Identify which cell holds the provided text, then report its (x, y) central coordinate. 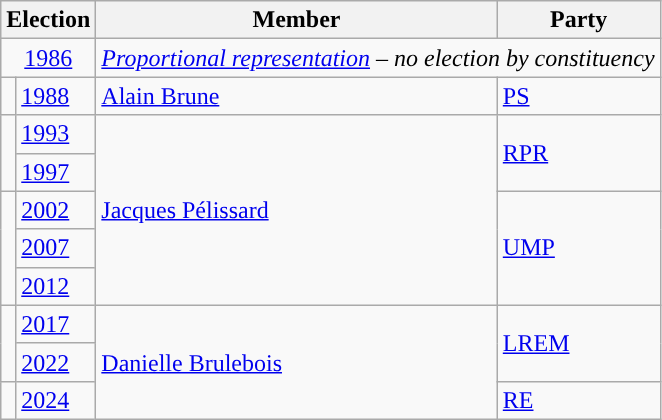
2017 (56, 324)
Danielle Brulebois (296, 362)
1997 (56, 172)
2012 (56, 286)
1993 (56, 134)
Member (296, 20)
UMP (578, 248)
RE (578, 400)
2022 (56, 362)
Election (48, 20)
2024 (56, 400)
Alain Brune (296, 96)
2007 (56, 248)
1988 (56, 96)
PS (578, 96)
LREM (578, 343)
2002 (56, 210)
RPR (578, 153)
Party (578, 20)
Jacques Pélissard (296, 210)
1986 (48, 58)
Proportional representation – no election by constituency (378, 58)
